For the text-containing cell, return its midpoint in (x, y) coordinate format. 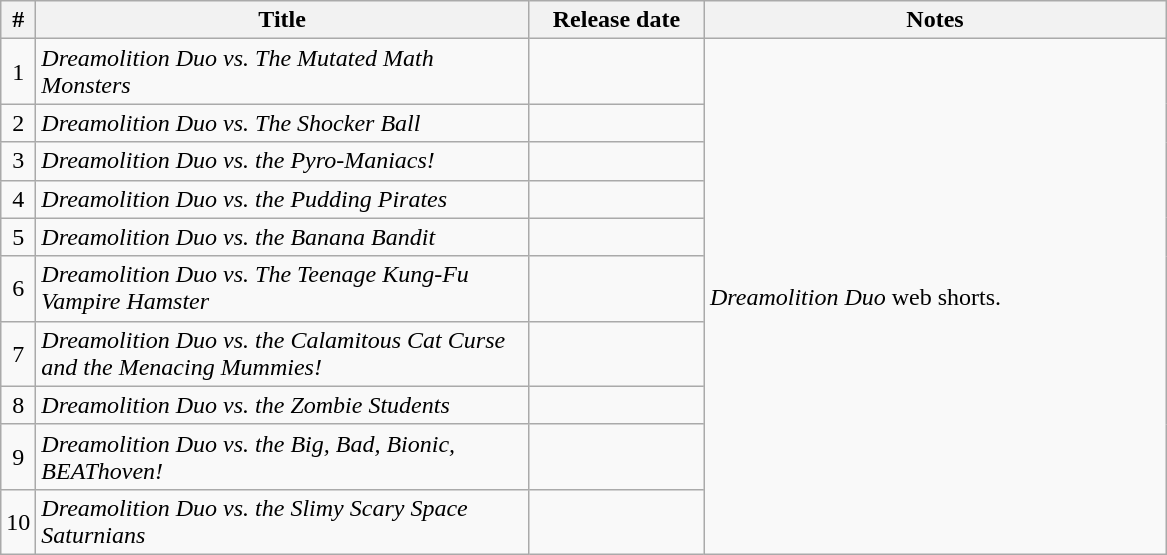
Dreamolition Duo vs. the Pudding Pirates (282, 199)
Dreamolition Duo web shorts. (934, 297)
9 (18, 456)
7 (18, 354)
Dreamolition Duo vs. the Pyro-Maniacs! (282, 161)
Dreamolition Duo vs. The Mutated Math Monsters (282, 72)
2 (18, 123)
Dreamolition Duo vs. The Shocker Ball (282, 123)
Dreamolition Duo vs. The Teenage Kung-Fu Vampire Hamster (282, 288)
4 (18, 199)
Dreamolition Duo vs. the Slimy Scary Space Saturnians (282, 522)
# (18, 20)
Dreamolition Duo vs. the Big, Bad, Bionic, BEAThoven! (282, 456)
Notes (934, 20)
6 (18, 288)
5 (18, 237)
Dreamolition Duo vs. the Banana Bandit (282, 237)
Title (282, 20)
1 (18, 72)
8 (18, 405)
Dreamolition Duo vs. the Zombie Students (282, 405)
Release date (616, 20)
3 (18, 161)
10 (18, 522)
Dreamolition Duo vs. the Calamitous Cat Curse and the Menacing Mummies! (282, 354)
